For the text-containing cell, return its midpoint in (X, Y) coordinate format. 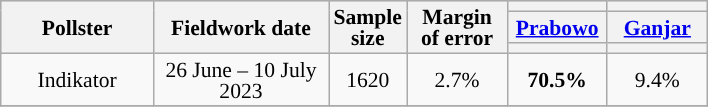
Ganjar (657, 27)
9.4% (657, 79)
70.5% (557, 79)
1620 (367, 79)
26 June – 10 July 2023 (240, 79)
Fieldwork date (240, 27)
Indikator (78, 79)
Pollster (78, 27)
2.7% (457, 79)
Margin of error (457, 27)
Prabowo (557, 27)
Sample size (367, 27)
